Identify which cell holds the provided text, then report its (X, Y) central coordinate. 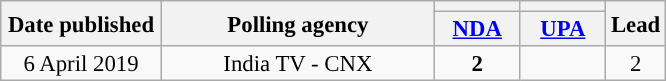
UPA (563, 30)
India TV - CNX (298, 64)
Date published (82, 24)
6 April 2019 (82, 64)
NDA (477, 30)
Polling agency (298, 24)
Lead (636, 24)
